Scan for the cell matching the given text and deliver its [X, Y] coordinate at center. 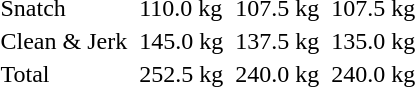
145.0 kg [182, 41]
137.5 kg [278, 41]
